Provide the [x, y] coordinate of the cell's center where the given text is located.  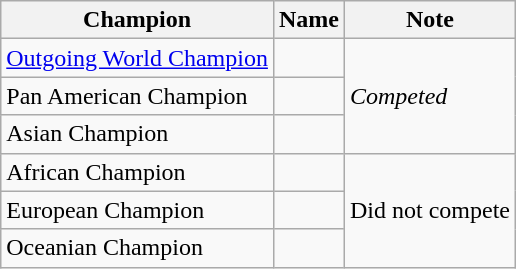
European Champion [138, 210]
Name [308, 20]
Outgoing World Champion [138, 58]
African Champion [138, 172]
Asian Champion [138, 134]
Oceanian Champion [138, 248]
Competed [430, 96]
Did not compete [430, 210]
Pan American Champion [138, 96]
Note [430, 20]
Champion [138, 20]
